Pinpoint the cell where the given text exists, returning its (x, y) midpoint coordinate. 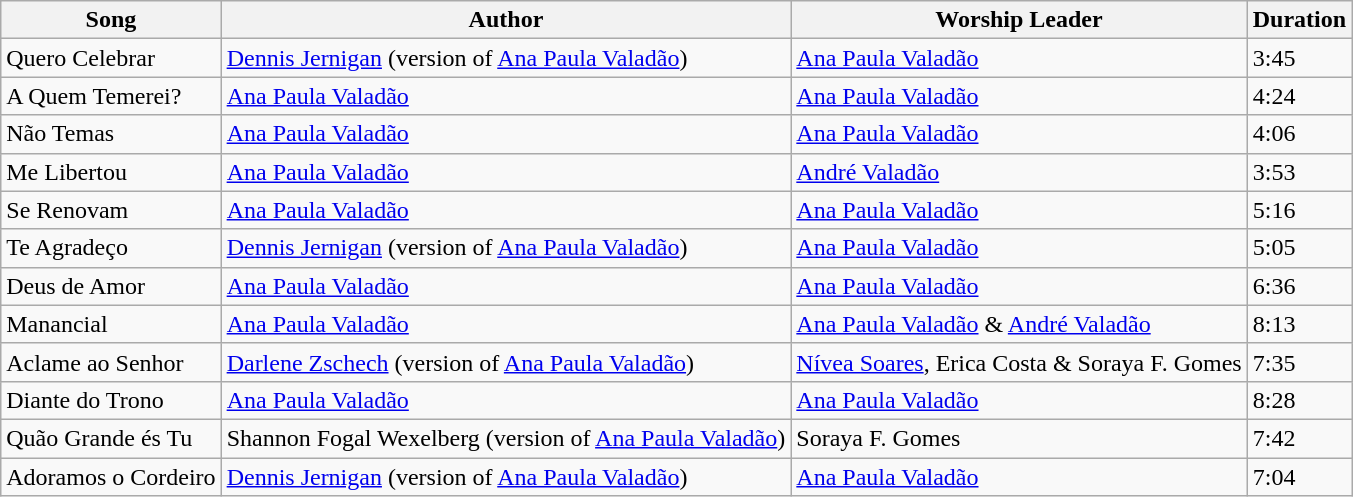
Song (111, 20)
Me Libertou (111, 172)
Deus de Amor (111, 286)
Quero Celebrar (111, 58)
4:06 (1299, 134)
4:24 (1299, 96)
Aclame ao Senhor (111, 362)
3:45 (1299, 58)
Ana Paula Valadão & André Valadão (1019, 324)
Duration (1299, 20)
Worship Leader (1019, 20)
7:35 (1299, 362)
Soraya F. Gomes (1019, 438)
6:36 (1299, 286)
Não Temas (111, 134)
Author (506, 20)
Darlene Zschech (version of Ana Paula Valadão) (506, 362)
5:05 (1299, 248)
Adoramos o Cordeiro (111, 477)
8:28 (1299, 400)
7:42 (1299, 438)
André Valadão (1019, 172)
A Quem Temerei? (111, 96)
Shannon Fogal Wexelberg (version of Ana Paula Valadão) (506, 438)
Diante do Trono (111, 400)
Manancial (111, 324)
5:16 (1299, 210)
Se Renovam (111, 210)
8:13 (1299, 324)
Nívea Soares, Erica Costa & Soraya F. Gomes (1019, 362)
Quão Grande és Tu (111, 438)
3:53 (1299, 172)
Te Agradeço (111, 248)
7:04 (1299, 477)
